Return the (x, y) coordinate for the center point of the cell that contains the specified text.  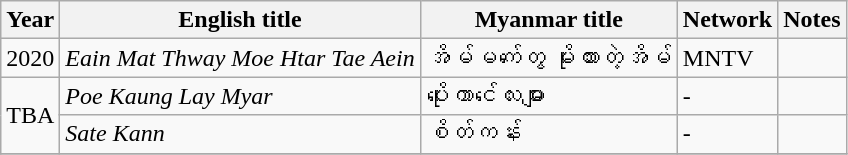
Year (30, 20)
MNTV (727, 58)
English title (240, 20)
Sate Kann (240, 134)
Eain Mat Thway Moe Htar Tae Aein (240, 58)
Notes (812, 20)
စိတ်ကန်း (548, 134)
Myanmar title (548, 20)
Network (727, 20)
အိမ်မက်တွေ မိုးထားတဲ့အိမ် (548, 58)
ပိုးကောင်လေးများ (548, 96)
Poe Kaung Lay Myar (240, 96)
2020 (30, 58)
TBA (30, 115)
